Scan for the cell matching the given text and deliver its (X, Y) coordinate at center. 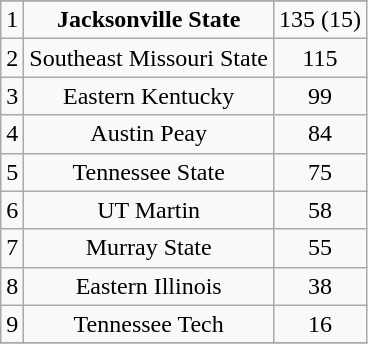
Eastern Illinois (149, 286)
84 (320, 134)
38 (320, 286)
2 (12, 58)
115 (320, 58)
75 (320, 172)
135 (15) (320, 20)
3 (12, 96)
58 (320, 210)
9 (12, 324)
5 (12, 172)
UT Martin (149, 210)
99 (320, 96)
Jacksonville State (149, 20)
16 (320, 324)
Tennessee Tech (149, 324)
Tennessee State (149, 172)
55 (320, 248)
Southeast Missouri State (149, 58)
4 (12, 134)
1 (12, 20)
Murray State (149, 248)
6 (12, 210)
7 (12, 248)
Austin Peay (149, 134)
Eastern Kentucky (149, 96)
8 (12, 286)
